Locate the cell with the specified text and output its (x, y) center coordinate. 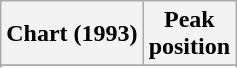
Peakposition (189, 34)
Chart (1993) (72, 34)
